Provide the (X, Y) coordinate of the cell's center where the given text is located.  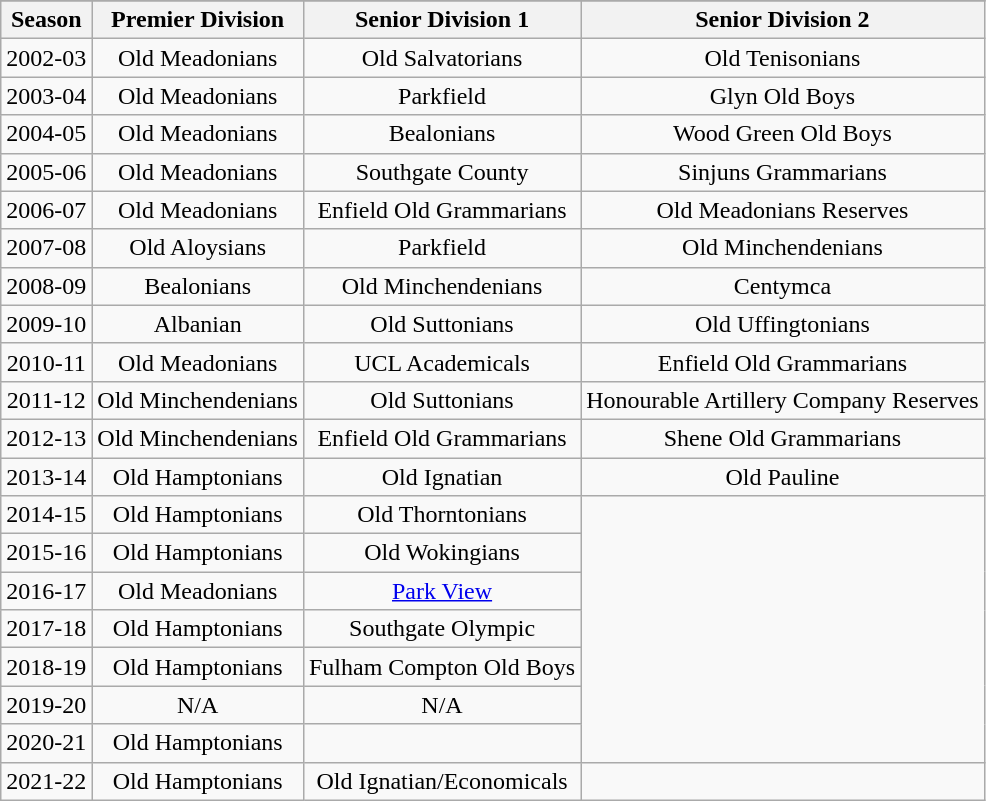
2004-05 (46, 134)
2020-21 (46, 743)
2003-04 (46, 96)
Old Meadonians Reserves (783, 210)
Park View (442, 591)
2021-22 (46, 781)
Old Ignatian/Economicals (442, 781)
Old Salvatorians (442, 58)
2007-08 (46, 248)
2011-12 (46, 400)
Southgate County (442, 172)
2017-18 (46, 629)
2015-16 (46, 553)
Old Thorntonians (442, 515)
2010-11 (46, 362)
Wood Green Old Boys (783, 134)
2019-20 (46, 705)
Old Tenisonians (783, 58)
Albanian (198, 324)
Fulham Compton Old Boys (442, 667)
Southgate Olympic (442, 629)
Premier Division (198, 20)
Old Uffingtonians (783, 324)
Senior Division 2 (783, 20)
2018-19 (46, 667)
UCL Academicals (442, 362)
Honourable Artillery Company Reserves (783, 400)
2013-14 (46, 477)
Season (46, 20)
Centymca (783, 286)
Old Aloysians (198, 248)
Sinjuns Grammarians (783, 172)
2006-07 (46, 210)
Old Pauline (783, 477)
2009-10 (46, 324)
2002-03 (46, 58)
Glyn Old Boys (783, 96)
Shene Old Grammarians (783, 438)
Old Wokingians (442, 553)
2014-15 (46, 515)
2005-06 (46, 172)
2008-09 (46, 286)
2012-13 (46, 438)
Senior Division 1 (442, 20)
2016-17 (46, 591)
Old Ignatian (442, 477)
